Return the [x, y] coordinate for the center point of the cell that contains the specified text.  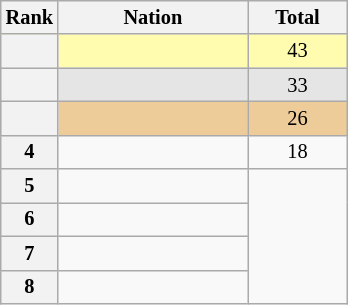
8 [30, 287]
7 [30, 253]
26 [298, 118]
Total [298, 17]
Nation [153, 17]
43 [298, 51]
5 [30, 186]
4 [30, 152]
33 [298, 85]
6 [30, 219]
Rank [30, 17]
18 [298, 152]
